Capture the cell that displays the provided text and extract its (X, Y) central coordinate. 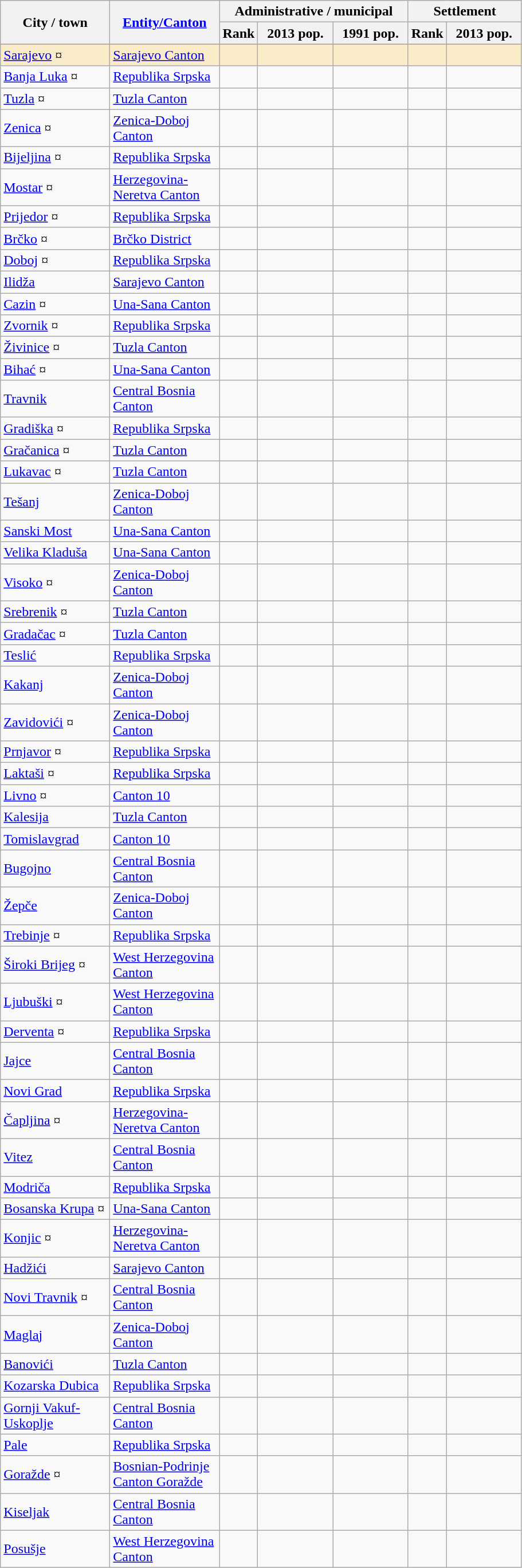
Gornji Vakuf-Uskoplje (55, 1416)
Sarajevo ¤ (55, 55)
Entity/Canton (165, 22)
Settlement (465, 11)
Srebrenik ¤ (55, 612)
Čapljina ¤ (55, 1120)
Banovići (55, 1364)
Modriča (55, 1187)
Bijeljina ¤ (55, 157)
Trebinje ¤ (55, 935)
Derventa ¤ (55, 1031)
Kalesija (55, 817)
Bosnian-Podrinje Canton Goražde (165, 1474)
Gračanica ¤ (55, 450)
Doboj ¤ (55, 260)
Brčko District (165, 238)
Novi Grad (55, 1090)
Žepče (55, 906)
Kiseljak (55, 1512)
Ljubuški ¤ (55, 1002)
Prnjavor ¤ (55, 752)
Bugojno (55, 868)
Konjic ¤ (55, 1238)
Zvornik ¤ (55, 326)
Tomislavgrad (55, 839)
Livno ¤ (55, 795)
Hadžići (55, 1268)
Teslić (55, 655)
Brčko ¤ (55, 238)
Zavidovići ¤ (55, 722)
Gradiška ¤ (55, 428)
Lukavac ¤ (55, 472)
Administrative / municipal (314, 11)
City / town (55, 22)
Široki Brijeg ¤ (55, 964)
Banja Luka ¤ (55, 77)
Bosanska Krupa ¤ (55, 1209)
Goražde ¤ (55, 1474)
Živinice ¤ (55, 348)
Kozarska Dubica (55, 1386)
Novi Travnik ¤ (55, 1298)
Posušje (55, 1549)
Tuzla ¤ (55, 99)
Travnik (55, 399)
Sanski Most (55, 531)
Mostar ¤ (55, 187)
Pale (55, 1445)
Cazin ¤ (55, 304)
Prijedor ¤ (55, 216)
Kakanj (55, 685)
Zenica ¤ (55, 128)
Laktaši ¤ (55, 774)
1991 pop. (370, 33)
Vitez (55, 1157)
Velika Kladuša (55, 553)
Jajce (55, 1061)
Bihać ¤ (55, 369)
Gradačac ¤ (55, 633)
Tešanj (55, 502)
Visoko ¤ (55, 582)
Maglaj (55, 1334)
Ilidža (55, 282)
